Search for the cell housing the specified text and yield its (x, y) center coordinate. 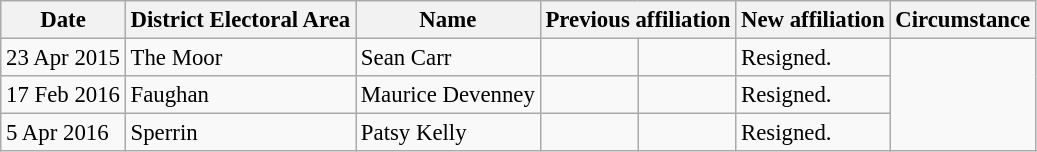
Faughan (240, 95)
Sean Carr (448, 58)
The Moor (240, 58)
17 Feb 2016 (63, 95)
New affiliation (813, 20)
23 Apr 2015 (63, 58)
Previous affiliation (638, 20)
5 Apr 2016 (63, 133)
Patsy Kelly (448, 133)
District Electoral Area (240, 20)
Maurice Devenney (448, 95)
Date (63, 20)
Circumstance (963, 20)
Sperrin (240, 133)
Name (448, 20)
